Scan for the cell matching the given text and deliver its [x, y] coordinate at center. 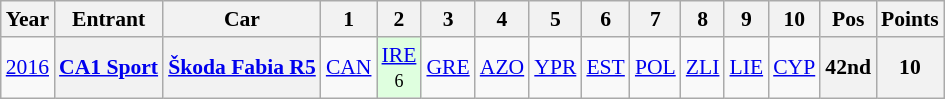
5 [555, 19]
Year [28, 19]
7 [656, 19]
ZLI [703, 68]
Car [242, 19]
Points [910, 19]
42nd [848, 68]
Pos [848, 19]
CA1 Sport [108, 68]
CYP [794, 68]
Škoda Fabia R5 [242, 68]
1 [349, 19]
4 [502, 19]
2 [400, 19]
2016 [28, 68]
EST [606, 68]
3 [448, 19]
YPR [555, 68]
9 [746, 19]
Entrant [108, 19]
6 [606, 19]
CAN [349, 68]
POL [656, 68]
IRE6 [400, 68]
GRE [448, 68]
AZO [502, 68]
8 [703, 19]
LIE [746, 68]
